Extract the [x, y] coordinate from the center of the cell holding the provided text.  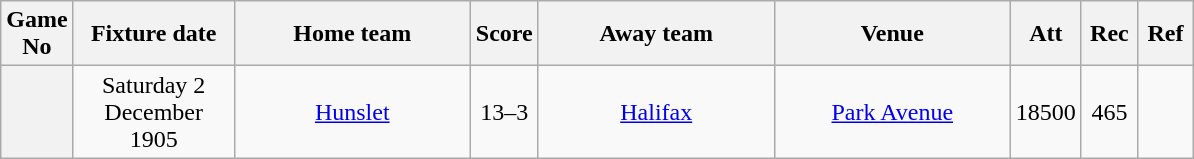
Fixture date [154, 34]
Venue [892, 34]
13–3 [504, 112]
18500 [1046, 112]
Score [504, 34]
Att [1046, 34]
Park Avenue [892, 112]
Rec [1109, 34]
Game No [37, 34]
Ref [1165, 34]
Halifax [656, 112]
Hunslet [352, 112]
Home team [352, 34]
Saturday 2 December 1905 [154, 112]
465 [1109, 112]
Away team [656, 34]
